Search for the cell housing the specified text and yield its (X, Y) center coordinate. 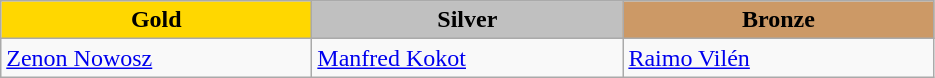
Gold (156, 20)
Zenon Nowosz (156, 58)
Raimo Vilén (778, 58)
Manfred Kokot (468, 58)
Bronze (778, 20)
Silver (468, 20)
